Find where the given text appears and provide that cell's center as [X, Y] coordinate. 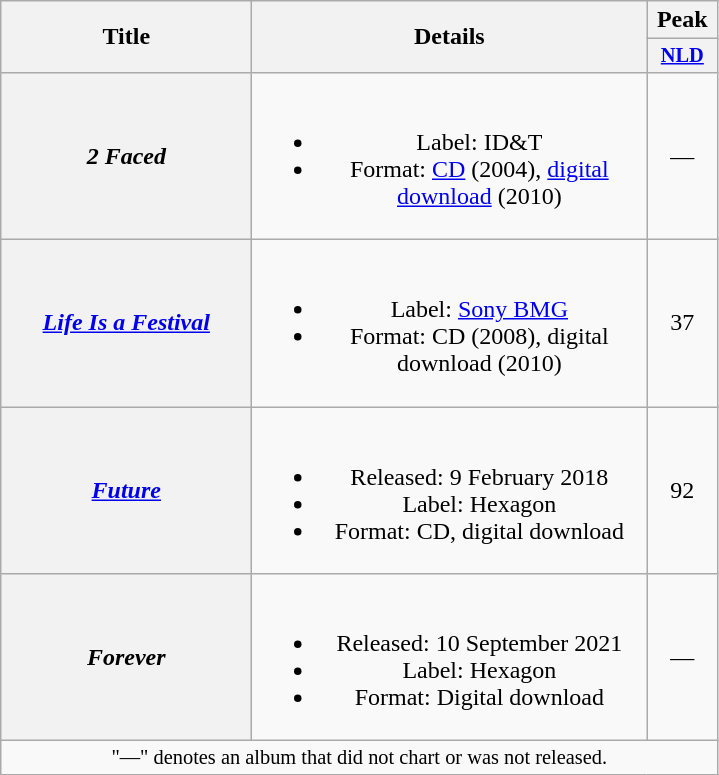
92 [682, 490]
Life Is a Festival [126, 324]
37 [682, 324]
2 Faced [126, 156]
Future [126, 490]
Label: ID&TFormat: CD (2004), digital download (2010) [450, 156]
Released: 9 February 2018Label: HexagonFormat: CD, digital download [450, 490]
NLD [682, 56]
Peak [682, 20]
Title [126, 37]
Details [450, 37]
Label: Sony BMGFormat: CD (2008), digital download (2010) [450, 324]
Released: 10 September 2021Label: HexagonFormat: Digital download [450, 658]
"—" denotes an album that did not chart or was not released. [360, 758]
Forever [126, 658]
